Identify which cell holds the provided text, then report its (X, Y) central coordinate. 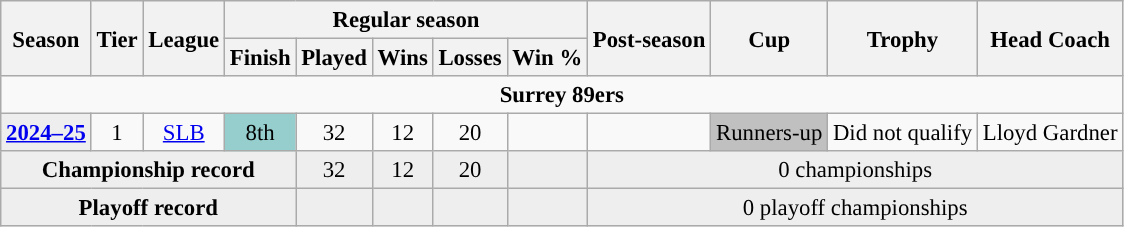
Played (334, 58)
Tier (117, 38)
Trophy (903, 38)
2024–25 (46, 133)
Finish (260, 58)
Losses (470, 58)
1 (117, 133)
Did not qualify (903, 133)
Cup (770, 38)
League (184, 38)
0 championships (854, 170)
Post-season (648, 38)
SLB (184, 133)
Wins (402, 58)
Season (46, 38)
Lloyd Gardner (1050, 133)
0 playoff championships (854, 208)
Head Coach (1050, 38)
Regular season (406, 20)
Surrey 89ers (562, 95)
Championship record (148, 170)
Playoff record (148, 208)
8th (260, 133)
Win % (547, 58)
Runners-up (770, 133)
